Return the (x, y) coordinate for the center point of the cell that contains the specified text.  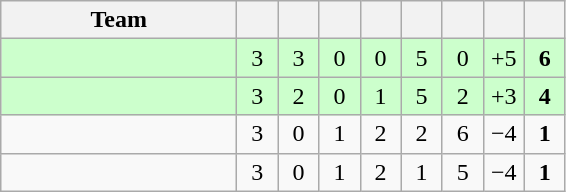
4 (544, 96)
+5 (504, 58)
Team (119, 20)
+3 (504, 96)
